Scan for the cell matching the given text and deliver its (X, Y) coordinate at center. 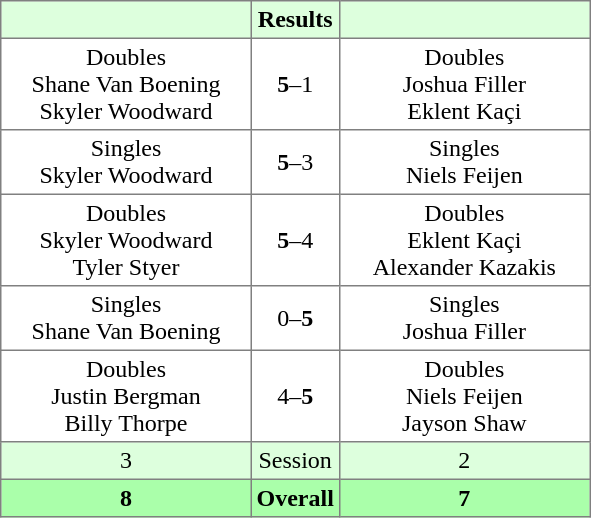
Overall (295, 498)
8 (126, 498)
5–1 (295, 84)
Results (295, 20)
5–3 (295, 162)
DoublesJustin BergmanBilly Thorpe (126, 396)
DoublesNiels FeijenJayson Shaw (464, 396)
2 (464, 461)
DoublesJoshua FillerEklent Kaçi (464, 84)
Session (295, 461)
4–5 (295, 396)
0–5 (295, 318)
SinglesSkyler Woodward (126, 162)
SinglesNiels Feijen (464, 162)
5–4 (295, 240)
SinglesJoshua Filler (464, 318)
DoublesSkyler WoodwardTyler Styer (126, 240)
3 (126, 461)
DoublesEklent KaçiAlexander Kazakis (464, 240)
SinglesShane Van Boening (126, 318)
DoublesShane Van BoeningSkyler Woodward (126, 84)
7 (464, 498)
